Determine the [X, Y] coordinate at the center of the cell enclosing the given text.  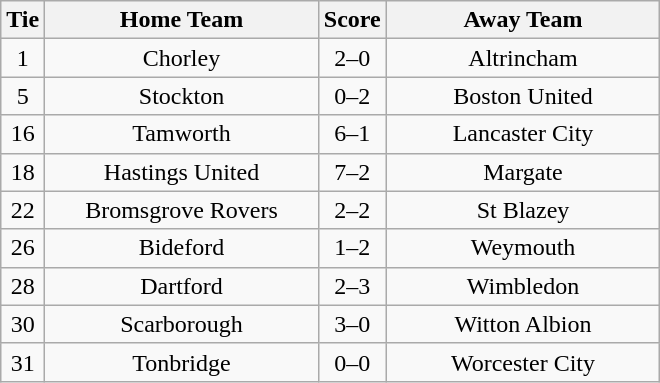
Lancaster City [523, 134]
Altrincham [523, 58]
0–0 [352, 362]
Score [352, 20]
7–2 [352, 172]
Bideford [182, 248]
Tie [23, 20]
Weymouth [523, 248]
St Blazey [523, 210]
Scarborough [182, 324]
31 [23, 362]
Margate [523, 172]
0–2 [352, 96]
22 [23, 210]
28 [23, 286]
Witton Albion [523, 324]
18 [23, 172]
2–0 [352, 58]
Stockton [182, 96]
Tonbridge [182, 362]
Dartford [182, 286]
16 [23, 134]
Hastings United [182, 172]
2–2 [352, 210]
Tamworth [182, 134]
3–0 [352, 324]
26 [23, 248]
Home Team [182, 20]
Away Team [523, 20]
2–3 [352, 286]
5 [23, 96]
Worcester City [523, 362]
Bromsgrove Rovers [182, 210]
Wimbledon [523, 286]
Boston United [523, 96]
30 [23, 324]
1–2 [352, 248]
6–1 [352, 134]
1 [23, 58]
Chorley [182, 58]
